Locate the cell with the specified text and output its (x, y) center coordinate. 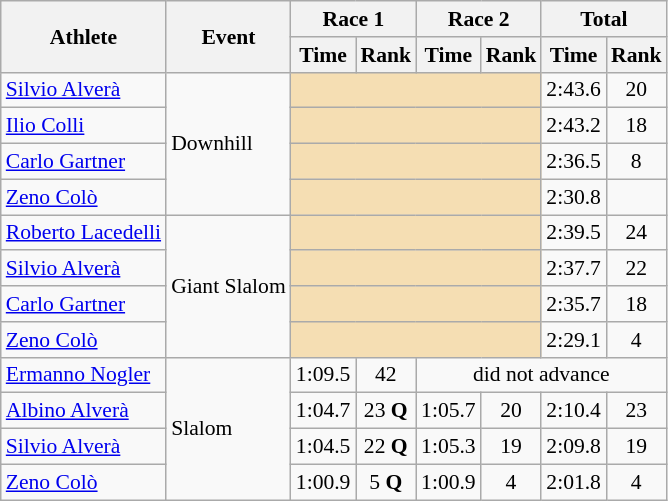
Total (604, 19)
2:35.7 (574, 304)
22 Q (386, 447)
2:09.8 (574, 447)
5 Q (386, 482)
Athlete (84, 36)
1:04.7 (324, 411)
2:39.5 (574, 233)
2:43.2 (574, 126)
42 (386, 375)
2:36.5 (574, 162)
Event (228, 36)
Race 2 (478, 19)
Slalom (228, 428)
Albino Alverà (84, 411)
Ilio Colli (84, 126)
23 Q (386, 411)
2:01.8 (574, 482)
8 (636, 162)
Downhill (228, 143)
2:29.1 (574, 340)
did not advance (541, 375)
22 (636, 269)
1:05.7 (448, 411)
2:10.4 (574, 411)
1:05.3 (448, 447)
Giant Slalom (228, 286)
Race 1 (354, 19)
1:04.5 (324, 447)
Ermanno Nogler (84, 375)
2:37.7 (574, 269)
2:30.8 (574, 197)
Roberto Lacedelli (84, 233)
2:43.6 (574, 90)
1:09.5 (324, 375)
23 (636, 411)
24 (636, 233)
